Determine the (X, Y) coordinate at the center of the cell enclosing the given text.  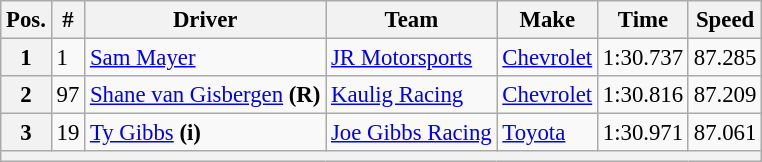
1:30.816 (642, 95)
Joe Gibbs Racing (412, 133)
87.285 (724, 58)
87.061 (724, 133)
Pos. (26, 20)
JR Motorsports (412, 58)
1:30.737 (642, 58)
Kaulig Racing (412, 95)
Ty Gibbs (i) (206, 133)
Shane van Gisbergen (R) (206, 95)
Team (412, 20)
19 (68, 133)
Speed (724, 20)
2 (26, 95)
Time (642, 20)
97 (68, 95)
Driver (206, 20)
87.209 (724, 95)
1:30.971 (642, 133)
Toyota (547, 133)
Make (547, 20)
Sam Mayer (206, 58)
# (68, 20)
3 (26, 133)
